Search for the cell housing the specified text and yield its [x, y] center coordinate. 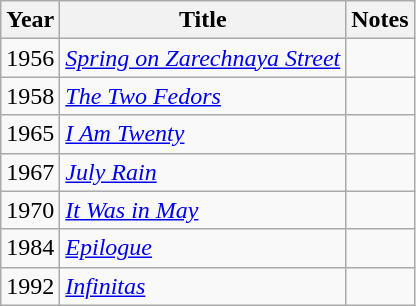
I Am Twenty [203, 134]
Epilogue [203, 248]
1956 [30, 58]
1984 [30, 248]
July Rain [203, 172]
1958 [30, 96]
1992 [30, 286]
The Two Fedors [203, 96]
It Was in May [203, 210]
1970 [30, 210]
Infinitas [203, 286]
Notes [380, 20]
Spring on Zarechnaya Street [203, 58]
1965 [30, 134]
Title [203, 20]
Year [30, 20]
1967 [30, 172]
